Pinpoint the cell where the given text exists, returning its [x, y] midpoint coordinate. 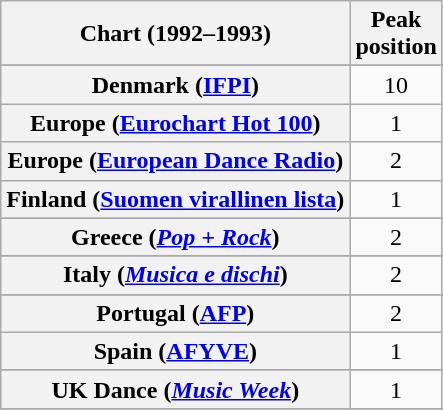
Europe (European Dance Radio) [176, 161]
Greece (Pop + Rock) [176, 237]
Europe (Eurochart Hot 100) [176, 123]
Italy (Musica e dischi) [176, 275]
Chart (1992–1993) [176, 34]
Denmark (IFPI) [176, 85]
Peakposition [396, 34]
Finland (Suomen virallinen lista) [176, 199]
Portugal (AFP) [176, 313]
Spain (AFYVE) [176, 351]
UK Dance (Music Week) [176, 389]
10 [396, 85]
